Determine the [x, y] coordinate at the center of the cell enclosing the given text.  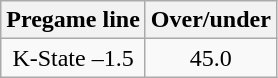
K-State –1.5 [74, 58]
Over/under [210, 20]
45.0 [210, 58]
Pregame line [74, 20]
